Find where the given text appears and provide that cell's center as [x, y] coordinate. 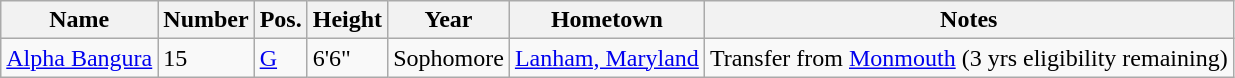
Lanham, Maryland [606, 58]
Height [347, 20]
Number [206, 20]
Transfer from Monmouth (3 yrs eligibility remaining) [968, 58]
Notes [968, 20]
Hometown [606, 20]
Year [449, 20]
Sophomore [449, 58]
Pos. [280, 20]
G [280, 58]
Name [80, 20]
6'6" [347, 58]
Alpha Bangura [80, 58]
15 [206, 58]
